From the cell containing the given text, extract its center point as [X, Y] coordinate. 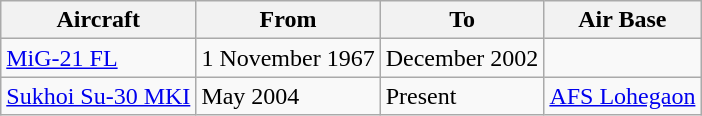
May 2004 [288, 96]
December 2002 [462, 58]
Sukhoi Su-30 MKI [98, 96]
To [462, 20]
MiG-21 FL [98, 58]
Aircraft [98, 20]
AFS Lohegaon [622, 96]
Air Base [622, 20]
1 November 1967 [288, 58]
Present [462, 96]
From [288, 20]
